Pinpoint the cell where the given text exists, returning its (X, Y) midpoint coordinate. 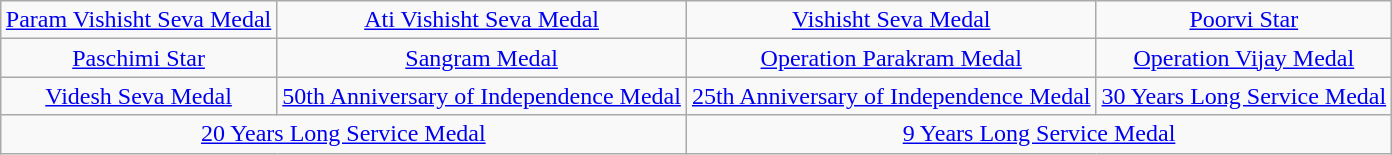
25th Anniversary of Independence Medal (891, 96)
Poorvi Star (1244, 20)
Sangram Medal (482, 58)
Operation Parakram Medal (891, 58)
Vishisht Seva Medal (891, 20)
50th Anniversary of Independence Medal (482, 96)
Operation Vijay Medal (1244, 58)
20 Years Long Service Medal (343, 134)
9 Years Long Service Medal (1038, 134)
Ati Vishisht Seva Medal (482, 20)
30 Years Long Service Medal (1244, 96)
Paschimi Star (138, 58)
Param Vishisht Seva Medal (138, 20)
Videsh Seva Medal (138, 96)
